Determine the (x, y) coordinate at the center of the cell enclosing the given text.  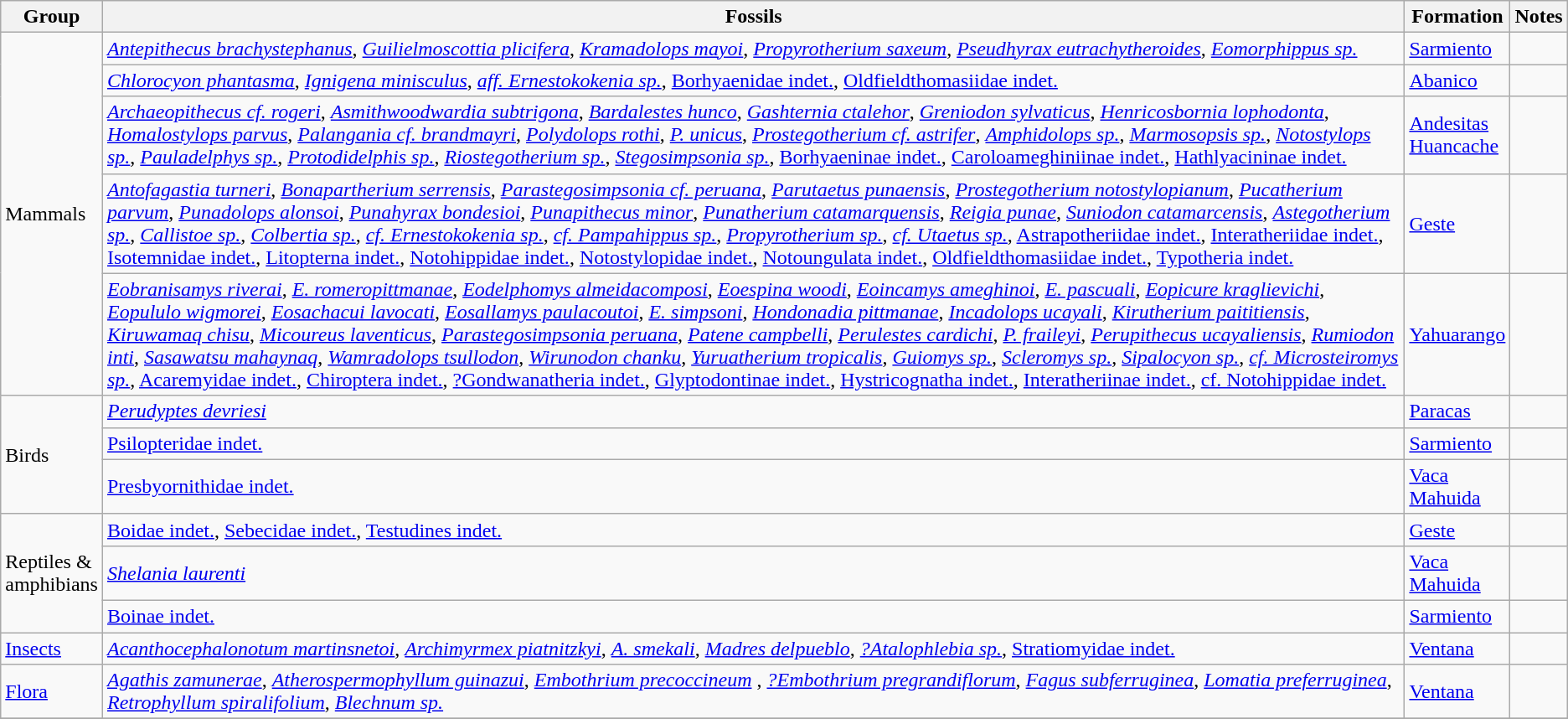
Insects (52, 648)
Boidae indet., Sebecidae indet., Testudines indet. (753, 530)
Chlorocyon phantasma, Ignigena minisculus, aff. Ernestokokenia sp., Borhyaenidae indet., Oldfieldthomasiidae indet. (753, 80)
Formation (1457, 17)
Yahuarango (1457, 334)
Birds (52, 454)
Acanthocephalonotum martinsnetoi, Archimyrmex piatnitzkyi, A. smekali, Madres delpueblo, ?Atalophlebia sp., Stratiomyidae indet. (753, 648)
Boinae indet. (753, 616)
Presbyornithidae indet. (753, 486)
Fossils (753, 17)
Notes (1539, 17)
Paracas (1457, 411)
Antepithecus brachystephanus, Guilielmoscottia plicifera, Kramadolops mayoi, Propyrotherium saxeum, Pseudhyrax eutrachytheroides, Eomorphippus sp. (753, 49)
Mammals (52, 215)
Perudyptes devriesi (753, 411)
Shelania laurenti (753, 573)
Reptiles &amphibians (52, 573)
Psilopteridae indet. (753, 443)
Flora (52, 692)
Group (52, 17)
AndesitasHuancache (1457, 135)
Abanico (1457, 80)
